Scan for the cell matching the given text and deliver its (x, y) coordinate at center. 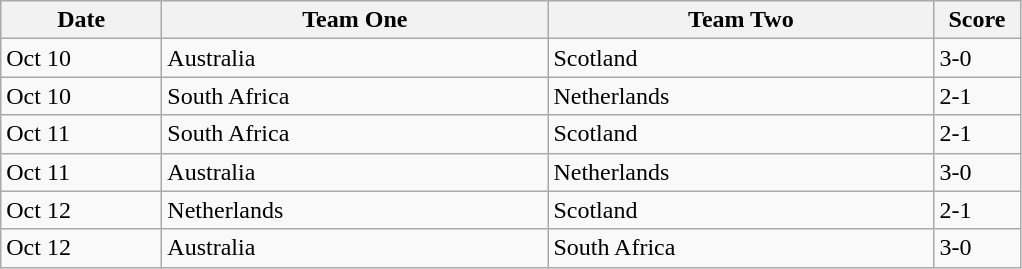
Date (82, 20)
Team One (355, 20)
Team Two (741, 20)
Score (977, 20)
